Locate the cell with the specified text and output its [x, y] center coordinate. 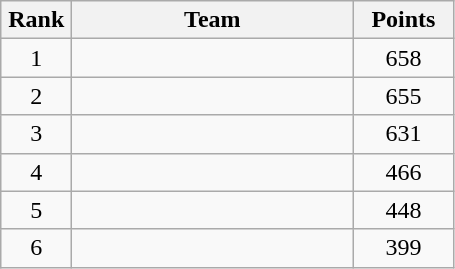
655 [404, 96]
1 [36, 58]
6 [36, 248]
5 [36, 210]
399 [404, 248]
466 [404, 172]
4 [36, 172]
3 [36, 134]
Points [404, 20]
448 [404, 210]
631 [404, 134]
Rank [36, 20]
Team [212, 20]
658 [404, 58]
2 [36, 96]
